Identify which cell holds the provided text, then report its (x, y) central coordinate. 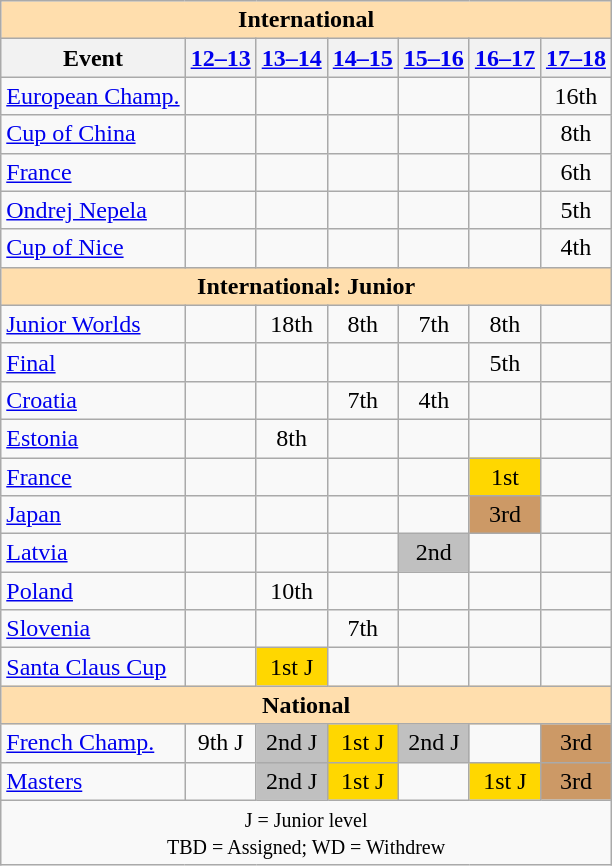
12–13 (220, 58)
Croatia (93, 400)
Event (93, 58)
16th (576, 96)
Estonia (93, 438)
Latvia (93, 553)
6th (576, 172)
15–16 (434, 58)
Masters (93, 781)
Slovenia (93, 629)
13–14 (292, 58)
9th J (220, 743)
European Champ. (93, 96)
International (306, 20)
J = Junior level TBD = Assigned; WD = Withdrew (306, 832)
French Champ. (93, 743)
Junior Worlds (93, 324)
Cup of China (93, 134)
Japan (93, 515)
Final (93, 362)
Cup of Nice (93, 248)
Poland (93, 591)
14–15 (362, 58)
International: Junior (306, 286)
1st (504, 477)
Ondrej Nepela (93, 210)
Santa Claus Cup (93, 667)
2nd (434, 553)
National (306, 705)
18th (292, 324)
16–17 (504, 58)
17–18 (576, 58)
10th (292, 591)
